For the text-containing cell, return its midpoint in [X, Y] coordinate format. 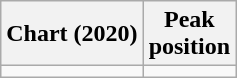
Peakposition [189, 34]
Chart (2020) [72, 34]
